Return [X, Y] of the center of cell containing provided text 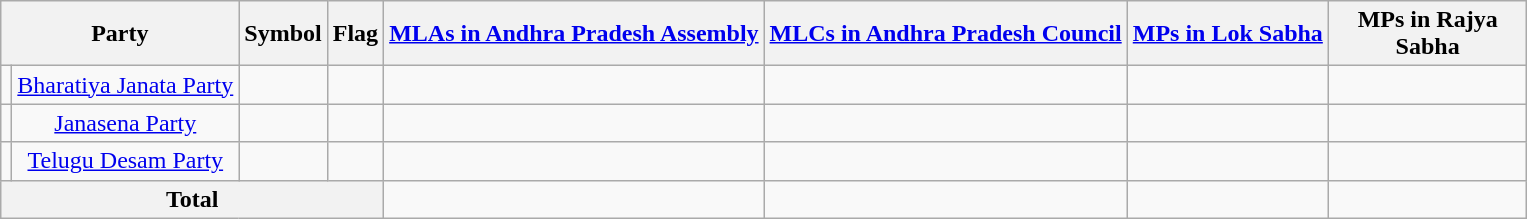
Janasena Party [126, 123]
Total [192, 199]
Symbol [283, 34]
MLCs in Andhra Pradesh Council [946, 34]
MPs in Rajya Sabha [1428, 34]
Flag [355, 34]
Party [120, 34]
MPs in Lok Sabha [1228, 34]
Telugu Desam Party [126, 161]
Bharatiya Janata Party [126, 85]
MLAs in Andhra Pradesh Assembly [574, 34]
